Extract the (x, y) coordinate from the center of the cell holding the provided text.  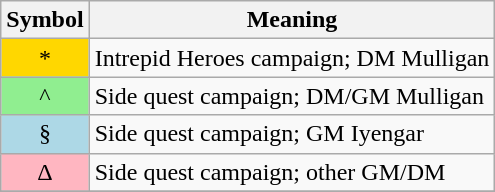
§ (45, 134)
Meaning (292, 20)
^ (45, 96)
Side quest campaign; DM/GM Mulligan (292, 96)
Symbol (45, 20)
* (45, 58)
Intrepid Heroes campaign; DM Mulligan (292, 58)
Δ (45, 172)
Side quest campaign; GM Iyengar (292, 134)
Side quest campaign; other GM/DM (292, 172)
